Return the (x, y) coordinate for the center point of the cell that contains the specified text.  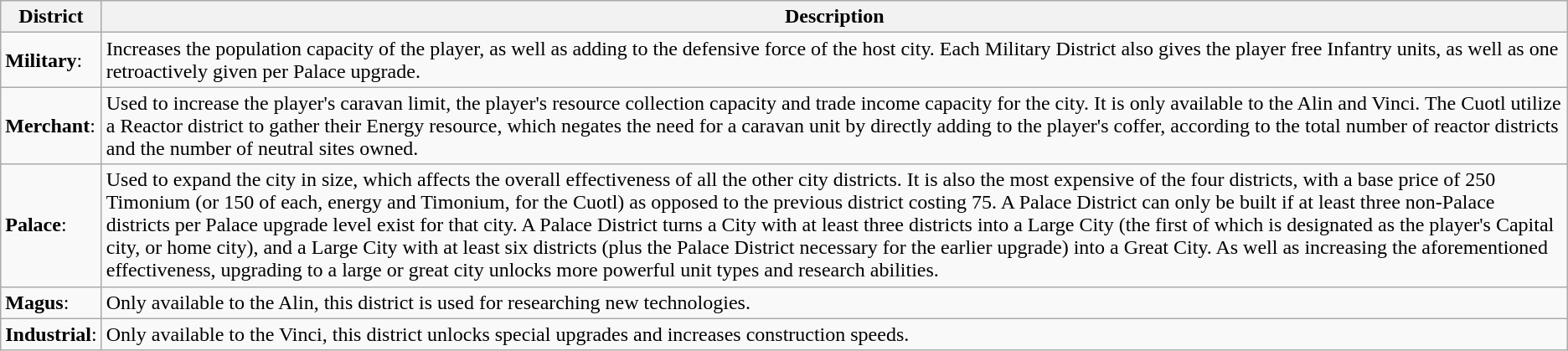
Industrial: (51, 334)
Magus: (51, 302)
District (51, 17)
Description (834, 17)
Palace: (51, 225)
Military: (51, 60)
Only available to the Alin, this district is used for researching new technologies. (834, 302)
Only available to the Vinci, this district unlocks special upgrades and increases construction speeds. (834, 334)
Merchant: (51, 126)
